Extract the [x, y] coordinate from the center of the cell holding the provided text.  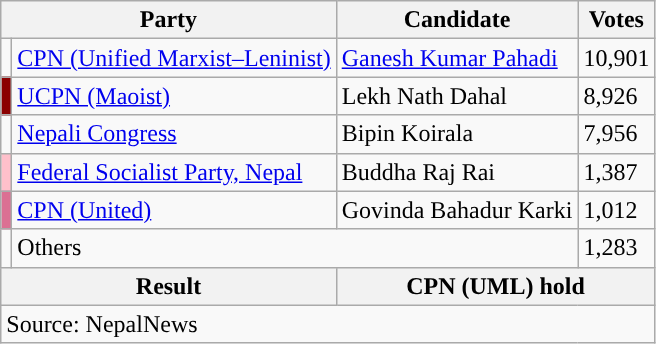
1,387 [616, 172]
Party [168, 20]
CPN (United) [174, 210]
7,956 [616, 134]
Others [295, 248]
Buddha Raj Rai [457, 172]
Votes [616, 20]
1,283 [616, 248]
UCPN (Maoist) [174, 96]
8,926 [616, 96]
Lekh Nath Dahal [457, 96]
Federal Socialist Party, Nepal [174, 172]
Govinda Bahadur Karki [457, 210]
Source: NepalNews [328, 324]
Candidate [457, 20]
Result [168, 286]
Bipin Koirala [457, 134]
1,012 [616, 210]
Ganesh Kumar Pahadi [457, 58]
Nepali Congress [174, 134]
CPN (Unified Marxist–Leninist) [174, 58]
CPN (UML) hold [496, 286]
10,901 [616, 58]
